Identify which cell holds the provided text, then report its [x, y] central coordinate. 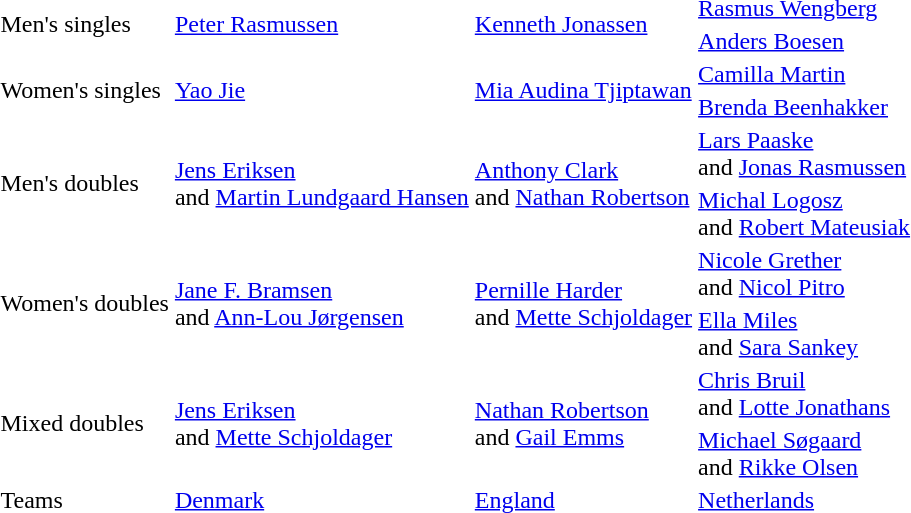
Pernille Harderand Mette Schjoldager [583, 304]
Mia Audina Tjiptawan [583, 90]
Jane F. Bramsenand Ann-Lou Jørgensen [322, 304]
Anthony Clarkand Nathan Robertson [583, 184]
Yao Jie [322, 90]
Jens Eriksenand Martin Lundgaard Hansen [322, 184]
Nathan Robertsonand Gail Emms [583, 424]
Jens Eriksenand Mette Schjoldager [322, 424]
